Search for the cell housing the specified text and yield its [x, y] center coordinate. 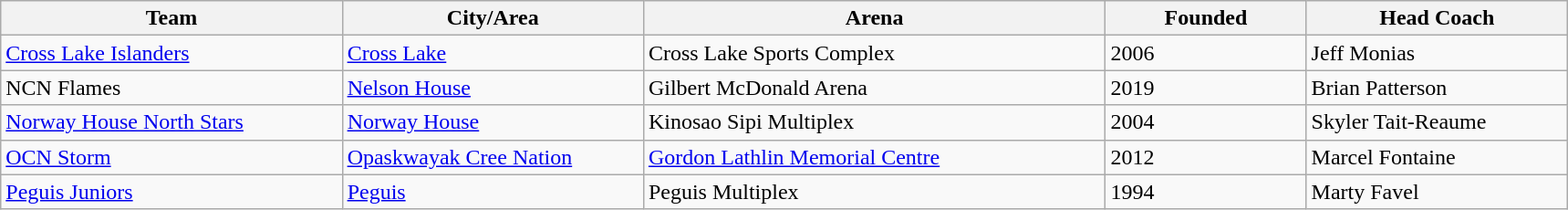
Arena [874, 18]
Opaskwayak Cree Nation [493, 157]
Founded [1206, 18]
Marty Favel [1437, 192]
Skyler Tait-Reaume [1437, 122]
NCN Flames [171, 88]
Jeff Monias [1437, 53]
City/Area [493, 18]
Cross Lake Islanders [171, 53]
Gordon Lathlin Memorial Centre [874, 157]
Kinosao Sipi Multiplex [874, 122]
2004 [1206, 122]
Peguis Multiplex [874, 192]
Peguis [493, 192]
Marcel Fontaine [1437, 157]
Gilbert McDonald Arena [874, 88]
Cross Lake Sports Complex [874, 53]
Brian Patterson [1437, 88]
2012 [1206, 157]
Team [171, 18]
Norway House North Stars [171, 122]
1994 [1206, 192]
2006 [1206, 53]
Cross Lake [493, 53]
Nelson House [493, 88]
2019 [1206, 88]
Norway House [493, 122]
Peguis Juniors [171, 192]
OCN Storm [171, 157]
Head Coach [1437, 18]
